Identify which cell holds the provided text, then report its (x, y) central coordinate. 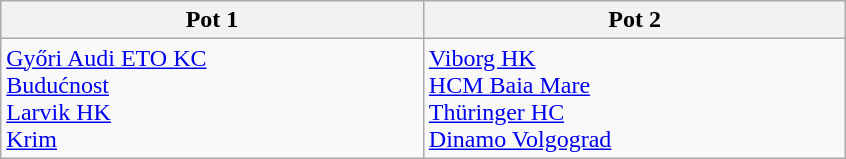
Pot 2 (634, 20)
Viborg HK HCM Baia Mare Thüringer HC Dinamo Volgograd (634, 98)
Győri Audi ETO KC Budućnost Larvik HK Krim (212, 98)
Pot 1 (212, 20)
